Return the (X, Y) coordinate for the center point of the cell that contains the specified text.  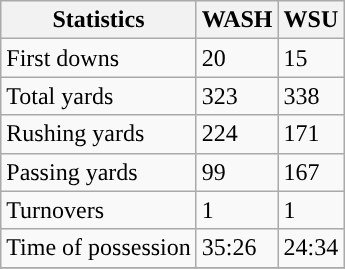
171 (311, 134)
20 (237, 58)
WSU (311, 20)
323 (237, 96)
99 (237, 172)
Turnovers (99, 210)
24:34 (311, 248)
Time of possession (99, 248)
Total yards (99, 96)
First downs (99, 58)
Rushing yards (99, 134)
Statistics (99, 20)
15 (311, 58)
WASH (237, 20)
338 (311, 96)
224 (237, 134)
167 (311, 172)
Passing yards (99, 172)
35:26 (237, 248)
